Identify which cell holds the provided text, then report its [x, y] central coordinate. 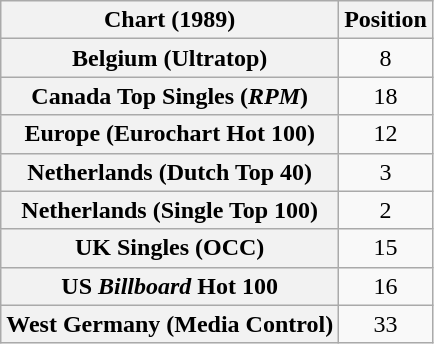
Netherlands (Single Top 100) [170, 210]
8 [386, 58]
US Billboard Hot 100 [170, 286]
UK Singles (OCC) [170, 248]
3 [386, 172]
16 [386, 286]
Chart (1989) [170, 20]
18 [386, 96]
12 [386, 134]
West Germany (Media Control) [170, 324]
Canada Top Singles (RPM) [170, 96]
2 [386, 210]
Netherlands (Dutch Top 40) [170, 172]
Position [386, 20]
Europe (Eurochart Hot 100) [170, 134]
15 [386, 248]
33 [386, 324]
Belgium (Ultratop) [170, 58]
